For the text-containing cell, return its midpoint in (X, Y) coordinate format. 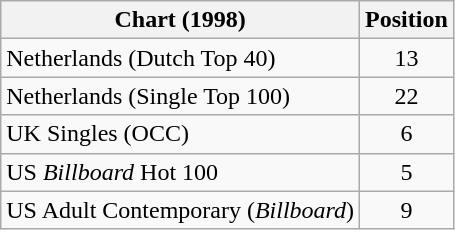
Netherlands (Dutch Top 40) (180, 58)
Position (407, 20)
5 (407, 172)
22 (407, 96)
UK Singles (OCC) (180, 134)
6 (407, 134)
Netherlands (Single Top 100) (180, 96)
9 (407, 210)
US Adult Contemporary (Billboard) (180, 210)
13 (407, 58)
Chart (1998) (180, 20)
US Billboard Hot 100 (180, 172)
